Determine the (X, Y) coordinate at the center of the cell enclosing the given text.  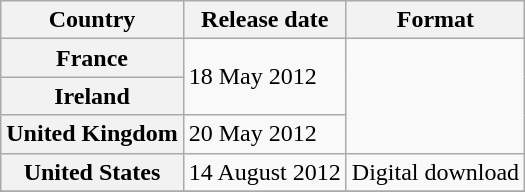
14 August 2012 (264, 172)
Format (435, 20)
Country (92, 20)
20 May 2012 (264, 134)
United Kingdom (92, 134)
18 May 2012 (264, 77)
Ireland (92, 96)
France (92, 58)
Digital download (435, 172)
Release date (264, 20)
United States (92, 172)
